Return the [X, Y] coordinate for the center point of the cell that contains the specified text.  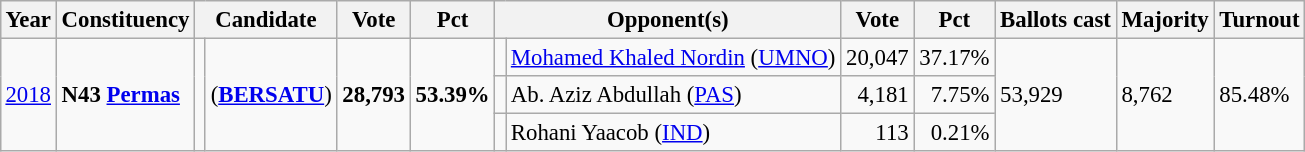
Ab. Aziz Abdullah (PAS) [674, 95]
85.48% [1260, 94]
4,181 [878, 95]
0.21% [954, 133]
7.75% [954, 95]
113 [878, 133]
2018 [28, 94]
Mohamed Khaled Nordin (UMNO) [674, 57]
Year [28, 20]
Turnout [1260, 20]
28,793 [374, 94]
Constituency [125, 20]
N43 Permas [125, 94]
Candidate [266, 20]
20,047 [878, 57]
Rohani Yaacob (IND) [674, 133]
53.39% [452, 94]
Opponent(s) [668, 20]
37.17% [954, 57]
8,762 [1165, 94]
(BERSATU) [271, 94]
Ballots cast [1056, 20]
Majority [1165, 20]
53,929 [1056, 94]
